Determine the [X, Y] coordinate at the center of the cell enclosing the given text.  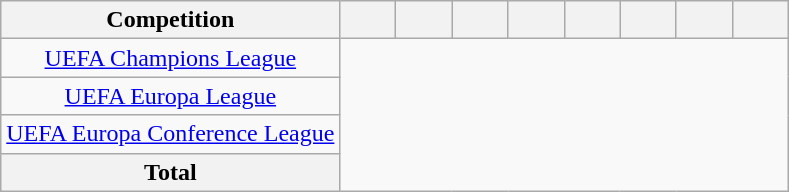
UEFA Champions League [170, 58]
UEFA Europa League [170, 96]
Total [170, 172]
Competition [170, 20]
UEFA Europa Conference League [170, 134]
